From the cell containing the given text, extract its center point as (X, Y) coordinate. 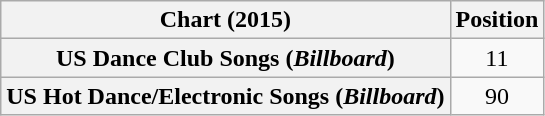
Chart (2015) (226, 20)
Position (497, 20)
90 (497, 96)
US Hot Dance/Electronic Songs (Billboard) (226, 96)
US Dance Club Songs (Billboard) (226, 58)
11 (497, 58)
